For the text-containing cell, return its midpoint in (X, Y) coordinate format. 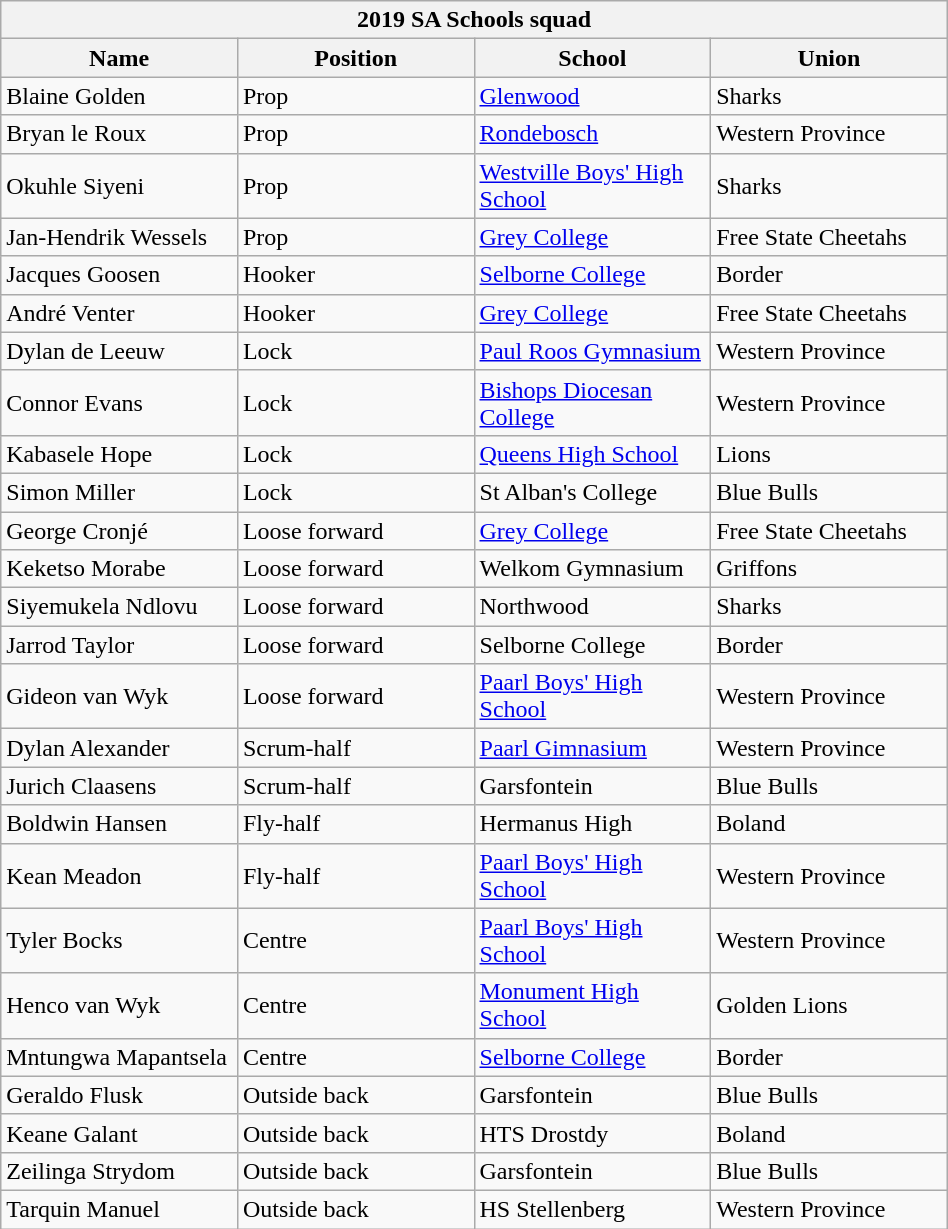
Paul Roos Gymnasium (592, 351)
Union (830, 58)
Gideon van Wyk (120, 696)
Dylan de Leeuw (120, 351)
Paarl Gimnasium (592, 748)
Northwood (592, 607)
Jan-Hendrik Wessels (120, 237)
Bryan le Roux (120, 134)
Lions (830, 454)
Dylan Alexander (120, 748)
Hermanus High (592, 824)
Queens High School (592, 454)
HTS Drostdy (592, 1133)
George Cronjé (120, 531)
2019 SA Schools squad (474, 20)
André Venter (120, 313)
Siyemukela Ndlovu (120, 607)
Tyler Bocks (120, 940)
Zeilinga Strydom (120, 1171)
Blaine Golden (120, 96)
Position (356, 58)
Glenwood (592, 96)
Name (120, 58)
Kabasele Hope (120, 454)
Jarrod Taylor (120, 645)
Jacques Goosen (120, 275)
Golden Lions (830, 1006)
Jurich Claasens (120, 786)
St Alban's College (592, 492)
Henco van Wyk (120, 1006)
Okuhle Siyeni (120, 186)
Kean Meadon (120, 876)
Tarquin Manuel (120, 1209)
Bishops Diocesan College (592, 402)
Monument High School (592, 1006)
Westville Boys' High School (592, 186)
School (592, 58)
Connor Evans (120, 402)
Griffons (830, 569)
Keane Galant (120, 1133)
HS Stellenberg (592, 1209)
Mntungwa Mapantsela (120, 1057)
Geraldo Flusk (120, 1095)
Simon Miller (120, 492)
Keketso Morabe (120, 569)
Boldwin Hansen (120, 824)
Welkom Gymnasium (592, 569)
Rondebosch (592, 134)
